Determine the (x, y) coordinate at the center of the cell enclosing the given text.  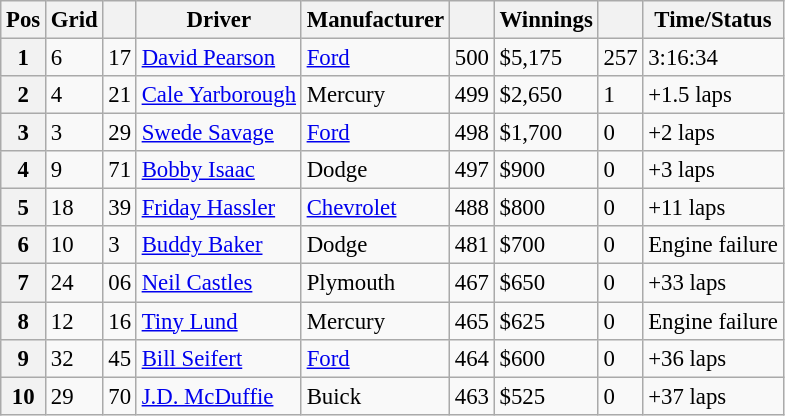
32 (74, 358)
+33 laps (713, 283)
Grid (74, 20)
+37 laps (713, 396)
Buddy Baker (218, 245)
2 (24, 95)
Chevrolet (375, 208)
467 (472, 283)
$600 (546, 358)
Driver (218, 20)
39 (120, 208)
$525 (546, 396)
Plymouth (375, 283)
481 (472, 245)
Neil Castles (218, 283)
8 (24, 321)
497 (472, 170)
12 (74, 321)
18 (74, 208)
24 (74, 283)
Buick (375, 396)
21 (120, 95)
498 (472, 133)
Friday Hassler (218, 208)
45 (120, 358)
70 (120, 396)
Swede Savage (218, 133)
3:16:34 (713, 58)
5 (24, 208)
16 (120, 321)
Pos (24, 20)
464 (472, 358)
+36 laps (713, 358)
Cale Yarborough (218, 95)
$1,700 (546, 133)
71 (120, 170)
Bobby Isaac (218, 170)
06 (120, 283)
David Pearson (218, 58)
463 (472, 396)
+1.5 laps (713, 95)
+3 laps (713, 170)
Bill Seifert (218, 358)
257 (620, 58)
Time/Status (713, 20)
17 (120, 58)
Winnings (546, 20)
$650 (546, 283)
$700 (546, 245)
$800 (546, 208)
465 (472, 321)
$2,650 (546, 95)
7 (24, 283)
Manufacturer (375, 20)
+11 laps (713, 208)
$5,175 (546, 58)
Tiny Lund (218, 321)
$900 (546, 170)
499 (472, 95)
J.D. McDuffie (218, 396)
+2 laps (713, 133)
500 (472, 58)
$625 (546, 321)
488 (472, 208)
